Capture the cell that displays the provided text and extract its (X, Y) central coordinate. 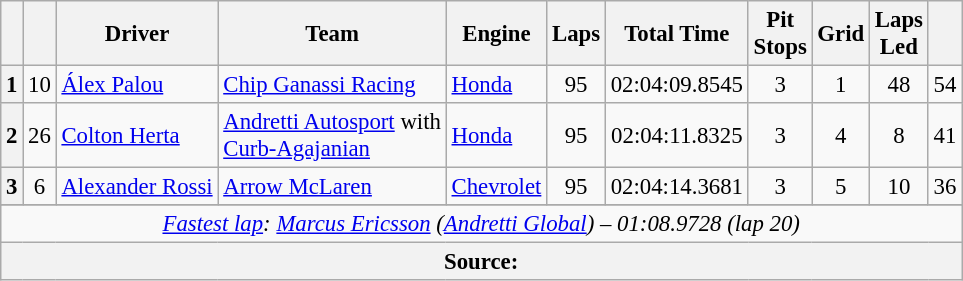
36 (944, 187)
Chip Ganassi Racing (332, 85)
Driver (137, 34)
2 (12, 136)
Álex Palou (137, 85)
26 (40, 136)
Team (332, 34)
02:04:11.8325 (676, 136)
48 (900, 85)
41 (944, 136)
8 (900, 136)
6 (40, 187)
LapsLed (900, 34)
Total Time (676, 34)
Fastest lap: Marcus Ericsson (Andretti Global) – 01:08.9728 (lap 20) (482, 224)
4 (840, 136)
Chevrolet (496, 187)
Grid (840, 34)
02:04:14.3681 (676, 187)
5 (840, 187)
54 (944, 85)
02:04:09.8545 (676, 85)
Source: (482, 262)
PitStops (780, 34)
Alexander Rossi (137, 187)
Laps (576, 34)
Engine (496, 34)
Arrow McLaren (332, 187)
Andretti Autosport withCurb-Agajanian (332, 136)
Colton Herta (137, 136)
